From the cell containing the given text, extract its center point as [x, y] coordinate. 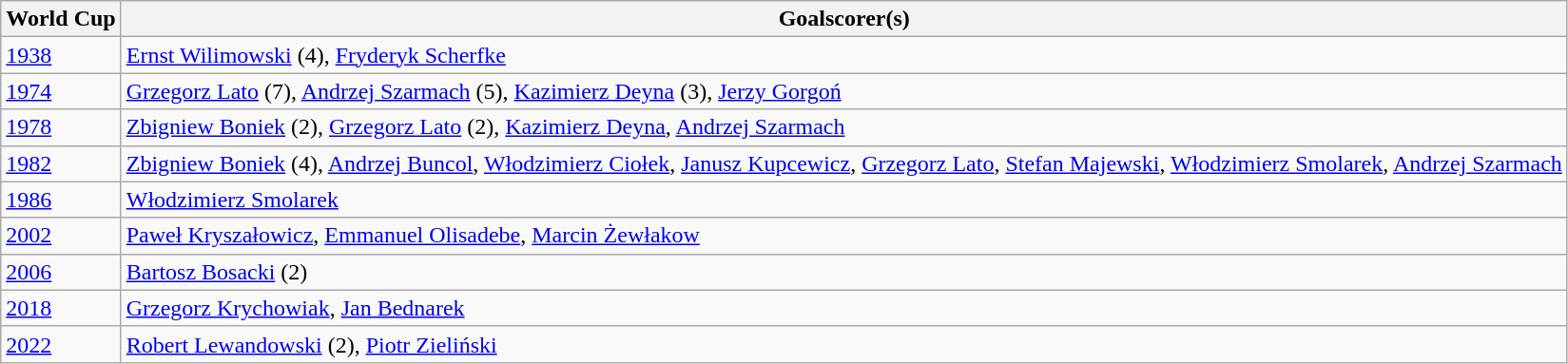
Zbigniew Boniek (4), Andrzej Buncol, Włodzimierz Ciołek, Janusz Kupcewicz, Grzegorz Lato, Stefan Majewski, Włodzimierz Smolarek, Andrzej Szarmach [844, 163]
Włodzimierz Smolarek [844, 200]
1974 [61, 91]
2006 [61, 272]
Grzegorz Krychowiak, Jan Bednarek [844, 308]
Ernst Wilimowski (4), Fryderyk Scherfke [844, 55]
Paweł Kryszałowicz, Emmanuel Olisadebe, Marcin Żewłakow [844, 236]
Bartosz Bosacki (2) [844, 272]
Robert Lewandowski (2), Piotr Zieliński [844, 344]
Grzegorz Lato (7), Andrzej Szarmach (5), Kazimierz Deyna (3), Jerzy Gorgoń [844, 91]
Zbigniew Boniek (2), Grzegorz Lato (2), Kazimierz Deyna, Andrzej Szarmach [844, 127]
1982 [61, 163]
2018 [61, 308]
Goalscorer(s) [844, 19]
1978 [61, 127]
2022 [61, 344]
1938 [61, 55]
1986 [61, 200]
World Cup [61, 19]
2002 [61, 236]
